For the text-containing cell, return its midpoint in [X, Y] coordinate format. 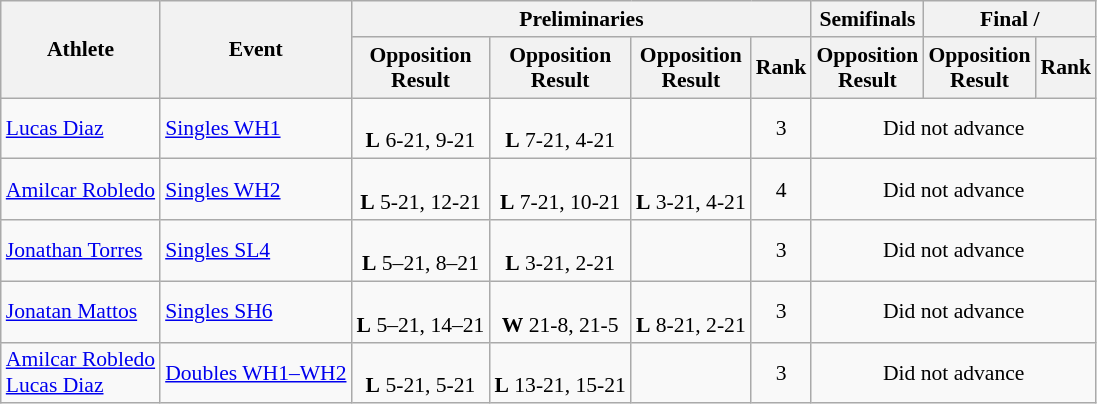
L 8-21, 2-21 [691, 312]
Singles SH6 [256, 312]
Singles WH2 [256, 190]
Lucas Diaz [80, 128]
L 7-21, 10-21 [560, 190]
L 3-21, 4-21 [691, 190]
L 13-21, 15-21 [560, 372]
L 5-21, 5-21 [421, 372]
Semifinals [867, 19]
Amilcar Robledo [80, 190]
L 5–21, 8–21 [421, 250]
Amilcar RobledoLucas Diaz [80, 372]
Jonatan Mattos [80, 312]
Athlete [80, 50]
Event [256, 50]
L 7-21, 4-21 [560, 128]
L 5-21, 12-21 [421, 190]
Singles SL4 [256, 250]
L 3-21, 2-21 [560, 250]
Jonathan Torres [80, 250]
4 [782, 190]
Doubles WH1–WH2 [256, 372]
Final / [1010, 19]
Preliminaries [582, 19]
W 21-8, 21-5 [560, 312]
L 6-21, 9-21 [421, 128]
Singles WH1 [256, 128]
L 5–21, 14–21 [421, 312]
